From the cell containing the given text, extract its center point as (X, Y) coordinate. 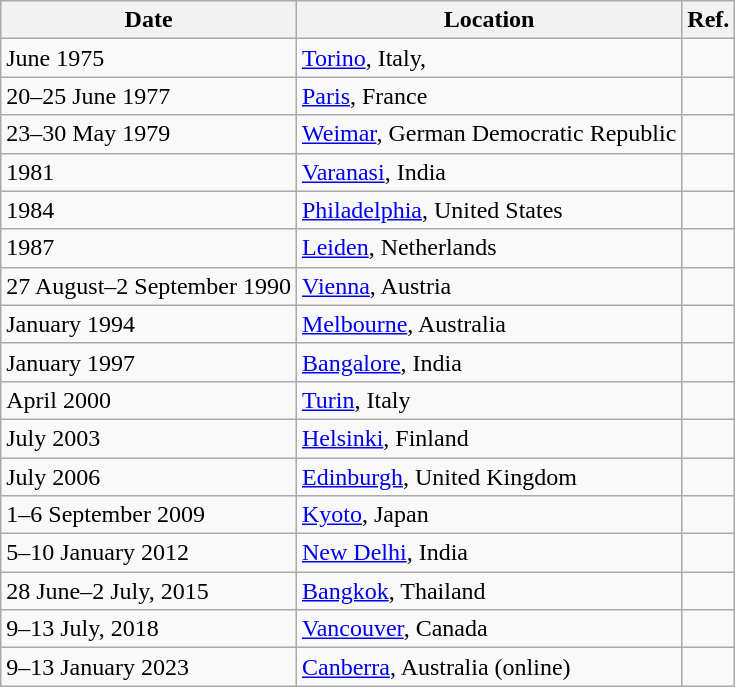
July 2003 (149, 438)
Vienna, Austria (488, 286)
28 June–2 July, 2015 (149, 591)
Date (149, 20)
April 2000 (149, 400)
Turin, Italy (488, 400)
Helsinki, Finland (488, 438)
Leiden, Netherlands (488, 248)
January 1994 (149, 324)
Ref. (708, 20)
New Delhi, India (488, 553)
July 2006 (149, 477)
January 1997 (149, 362)
9–13 July, 2018 (149, 629)
Canberra, Australia (online) (488, 667)
Paris, France (488, 96)
1984 (149, 210)
Location (488, 20)
Melbourne, Australia (488, 324)
June 1975 (149, 58)
5–10 January 2012 (149, 553)
Edinburgh, United Kingdom (488, 477)
Bangkok, Thailand (488, 591)
27 August–2 September 1990 (149, 286)
1987 (149, 248)
1–6 September 2009 (149, 515)
Vancouver, Canada (488, 629)
Bangalore, India (488, 362)
1981 (149, 172)
Varanasi, India (488, 172)
Philadelphia, United States (488, 210)
Weimar, German Democratic Republic (488, 134)
20–25 June 1977 (149, 96)
Torino, Italy, (488, 58)
23–30 May 1979 (149, 134)
Kyoto, Japan (488, 515)
9–13 January 2023 (149, 667)
